From the cell containing the given text, extract its center point as [x, y] coordinate. 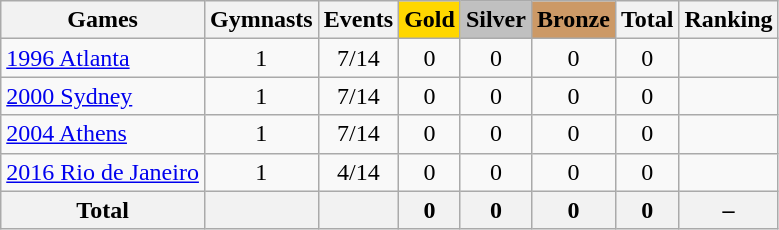
Gymnasts [261, 20]
2016 Rio de Janeiro [103, 172]
Bronze [573, 20]
Gold [430, 20]
– [728, 210]
1996 Atlanta [103, 58]
2000 Sydney [103, 96]
4/14 [358, 172]
Games [103, 20]
Ranking [728, 20]
Silver [496, 20]
2004 Athens [103, 134]
Events [358, 20]
